Identify which cell holds the provided text, then report its (X, Y) central coordinate. 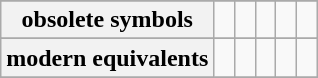
modern equivalents (108, 58)
obsolete symbols (108, 20)
